Detect which cell encompasses the target text, then output its (X, Y) center coordinate. 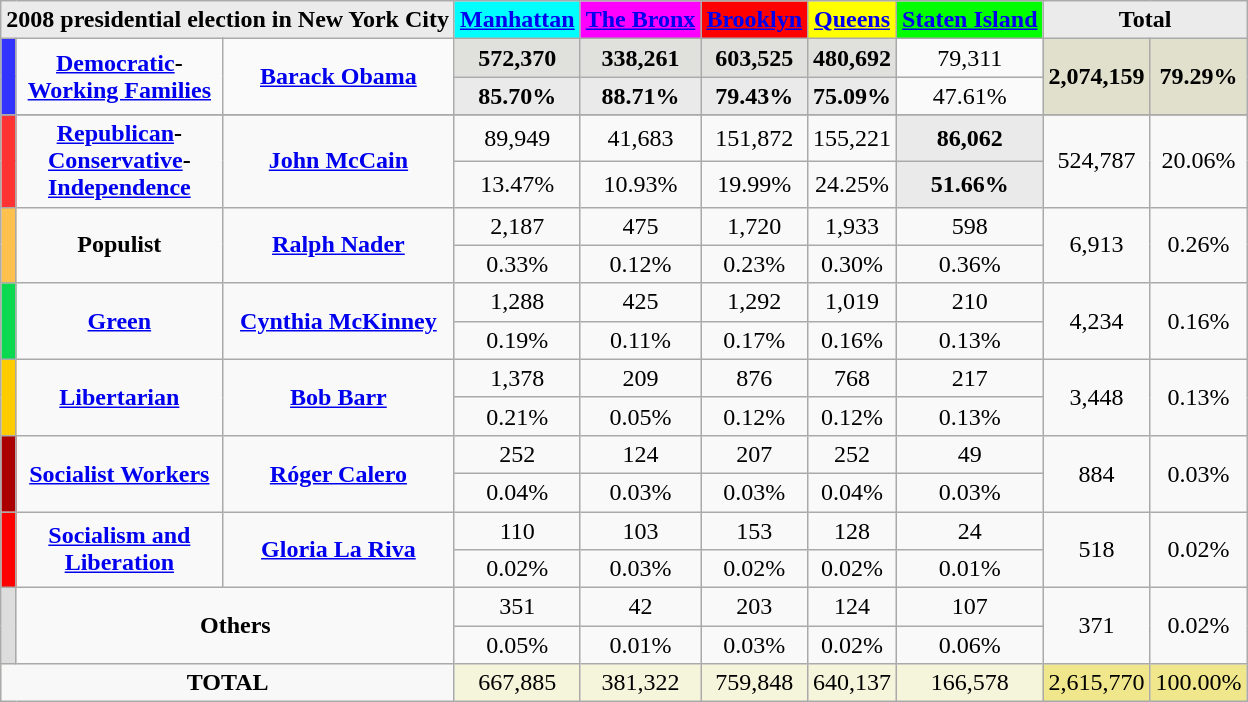
1,292 (754, 302)
Socialist Workers (119, 473)
Brooklyn (754, 20)
85.70% (517, 96)
217 (970, 378)
2008 presidential election in New York City (228, 20)
0.26% (1198, 245)
351 (517, 607)
0.33% (517, 264)
Gloria La Riva (338, 550)
89,949 (517, 138)
Cynthia McKinney (338, 321)
518 (1096, 550)
49 (970, 454)
86,062 (970, 138)
155,221 (852, 138)
103 (640, 531)
Others (235, 626)
667,885 (517, 683)
203 (754, 607)
Republican-Conservative-Independence (119, 161)
1,019 (852, 302)
475 (640, 226)
2,074,159 (1096, 77)
Green (119, 321)
1,378 (517, 378)
24.25% (852, 184)
210 (970, 302)
153 (754, 531)
TOTAL (228, 683)
51.66% (970, 184)
209 (640, 378)
Total (1145, 20)
Ralph Nader (338, 245)
0.30% (852, 264)
79,311 (970, 58)
100.00% (1198, 683)
884 (1096, 473)
42 (640, 607)
0.23% (754, 264)
381,322 (640, 683)
572,370 (517, 58)
Socialism and Liberation (119, 550)
Democratic-Working Families (119, 77)
79.29% (1198, 77)
598 (970, 226)
1,288 (517, 302)
Queens (852, 20)
2,615,770 (1096, 683)
0.17% (754, 340)
110 (517, 531)
759,848 (754, 683)
47.61% (970, 96)
1,720 (754, 226)
John McCain (338, 161)
3,448 (1096, 397)
Barack Obama (338, 77)
128 (852, 531)
2,187 (517, 226)
Róger Calero (338, 473)
24 (970, 531)
1,933 (852, 226)
0.36% (970, 264)
41,683 (640, 138)
Manhattan (517, 20)
Bob Barr (338, 397)
19.99% (754, 184)
0.06% (970, 645)
20.06% (1198, 161)
480,692 (852, 58)
79.43% (754, 96)
166,578 (970, 683)
10.93% (640, 184)
107 (970, 607)
371 (1096, 626)
75.09% (852, 96)
640,137 (852, 683)
The Bronx (640, 20)
768 (852, 378)
Populist (119, 245)
Staten Island (970, 20)
0.21% (517, 416)
603,525 (754, 58)
876 (754, 378)
Libertarian (119, 397)
425 (640, 302)
88.71% (640, 96)
13.47% (517, 184)
4,234 (1096, 321)
524,787 (1096, 161)
338,261 (640, 58)
151,872 (754, 138)
0.19% (517, 340)
0.11% (640, 340)
6,913 (1096, 245)
207 (754, 454)
